Search for the cell housing the specified text and yield its (x, y) center coordinate. 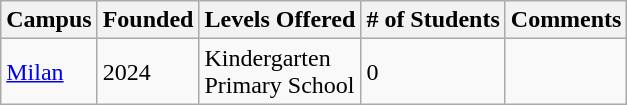
0 (433, 72)
Comments (566, 20)
Milan (49, 72)
Founded (148, 20)
Campus (49, 20)
2024 (148, 72)
Levels Offered (280, 20)
KindergartenPrimary School (280, 72)
# of Students (433, 20)
